Search for the cell housing the specified text and yield its [X, Y] center coordinate. 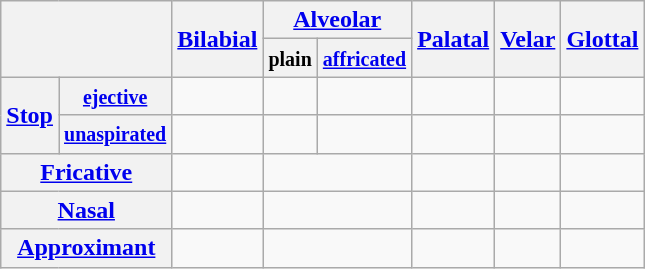
Velar [528, 39]
affricated [364, 58]
Nasal [86, 210]
Fricative [86, 172]
Alveolar [338, 20]
unaspirated [114, 134]
Glottal [602, 39]
Bilabial [218, 39]
plain [290, 58]
Stop [30, 115]
ejective [114, 96]
Approximant [86, 248]
Palatal [454, 39]
